Output the (X, Y) coordinate of the center of the cell containing the given text.  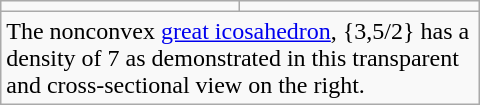
The nonconvex great icosahedron, {3,5/2} has a density of 7 as demonstrated in this transparent and cross-sectional view on the right. (240, 58)
